Scan for the cell matching the given text and deliver its [x, y] coordinate at center. 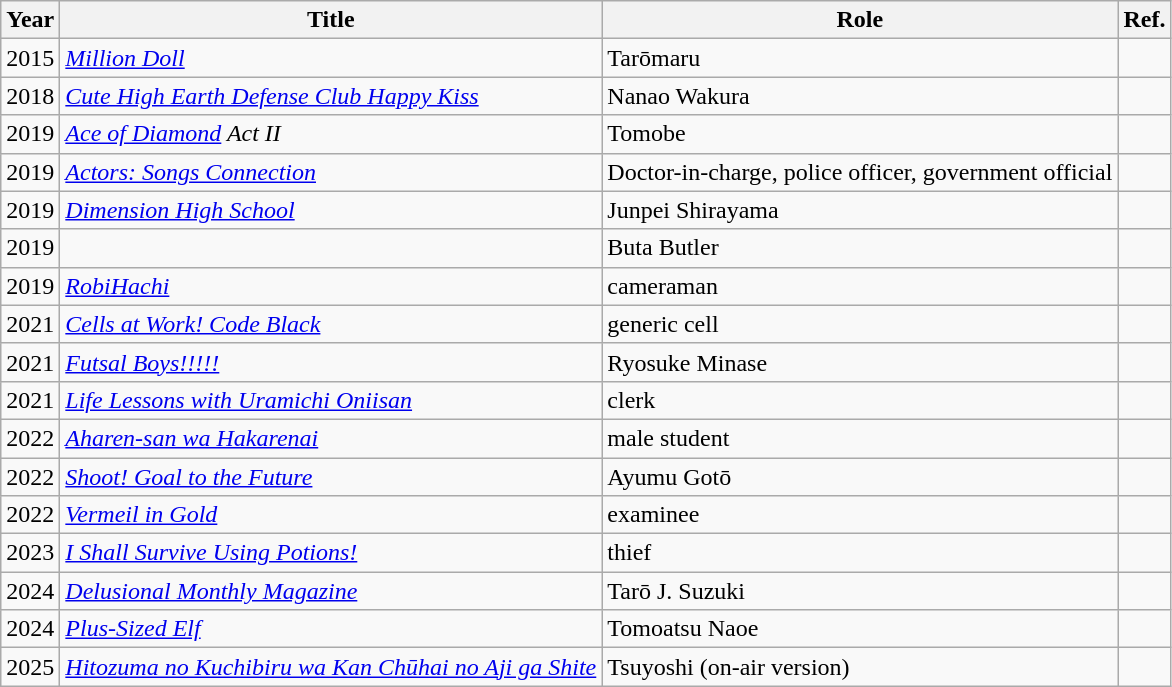
Ryosuke Minase [860, 362]
2018 [30, 96]
Role [860, 20]
Ace of Diamond Act II [331, 134]
Actors: Songs Connection [331, 172]
Doctor-in-charge, police officer, government official [860, 172]
Hitozuma no Kuchibiru wa Kan Chūhai no Aji ga Shite [331, 667]
Title [331, 20]
2025 [30, 667]
RobiHachi [331, 286]
Futsal Boys!!!!! [331, 362]
male student [860, 438]
Buta Butler [860, 248]
Vermeil in Gold [331, 515]
generic cell [860, 324]
Tomobe [860, 134]
Cells at Work! Code Black [331, 324]
Shoot! Goal to the Future [331, 477]
Year [30, 20]
Nanao Wakura [860, 96]
Tomoatsu Naoe [860, 629]
clerk [860, 400]
2023 [30, 553]
Tarō J. Suzuki [860, 591]
Cute High Earth Defense Club Happy Kiss [331, 96]
thief [860, 553]
2015 [30, 58]
Delusional Monthly Magazine [331, 591]
Junpei Shirayama [860, 210]
examinee [860, 515]
Ayumu Gotō [860, 477]
cameraman [860, 286]
Ref. [1144, 20]
I Shall Survive Using Potions! [331, 553]
Life Lessons with Uramichi Oniisan [331, 400]
Dimension High School [331, 210]
Tsuyoshi (on-air version) [860, 667]
Plus-Sized Elf [331, 629]
Million Doll [331, 58]
Tarōmaru [860, 58]
Aharen-san wa Hakarenai [331, 438]
